For the text-containing cell, return its midpoint in [X, Y] coordinate format. 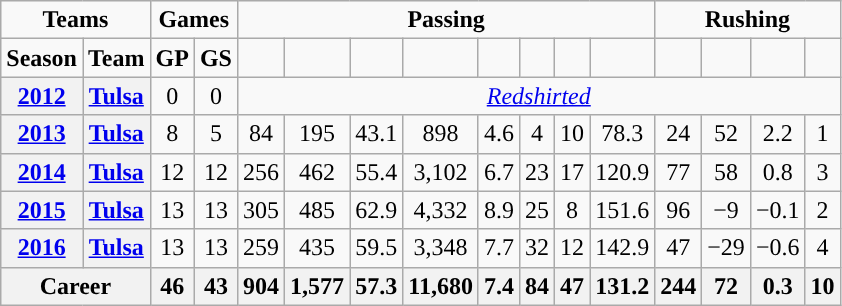
58 [726, 172]
Career [76, 286]
2 [822, 210]
72 [726, 286]
23 [536, 172]
3 [822, 172]
17 [572, 172]
GP [172, 58]
43.1 [376, 134]
435 [318, 248]
898 [441, 134]
43 [216, 286]
305 [260, 210]
0.8 [778, 172]
2012 [42, 96]
0.3 [778, 286]
Passing [446, 20]
256 [260, 172]
Season [42, 58]
96 [678, 210]
2013 [42, 134]
77 [678, 172]
−29 [726, 248]
62.9 [376, 210]
−0.6 [778, 248]
462 [318, 172]
195 [318, 134]
244 [678, 286]
2.2 [778, 134]
142.9 [622, 248]
1 [822, 134]
2014 [42, 172]
4,332 [441, 210]
−9 [726, 210]
32 [536, 248]
151.6 [622, 210]
25 [536, 210]
59.5 [376, 248]
120.9 [622, 172]
24 [678, 134]
4.6 [498, 134]
55.4 [376, 172]
7.4 [498, 286]
Redshirted [538, 96]
3,102 [441, 172]
485 [318, 210]
57.3 [376, 286]
46 [172, 286]
3,348 [441, 248]
904 [260, 286]
GS [216, 58]
259 [260, 248]
52 [726, 134]
Games [194, 20]
131.2 [622, 286]
Rushing [748, 20]
6.7 [498, 172]
5 [216, 134]
1,577 [318, 286]
Team [116, 58]
−0.1 [778, 210]
7.7 [498, 248]
11,680 [441, 286]
Teams [76, 20]
2016 [42, 248]
8.9 [498, 210]
78.3 [622, 134]
2015 [42, 210]
